Determine the [X, Y] coordinate at the center of the cell enclosing the given text.  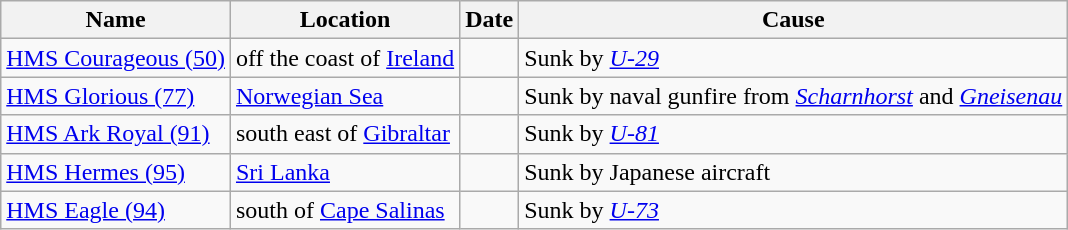
Name [116, 20]
Sunk by U-29 [794, 58]
Sunk by Japanese aircraft [794, 172]
south east of Gibraltar [344, 134]
Cause [794, 20]
Location [344, 20]
Date [490, 20]
HMS Hermes (95) [116, 172]
HMS Ark Royal (91) [116, 134]
Sri Lanka [344, 172]
Sunk by U-73 [794, 210]
HMS Glorious (77) [116, 96]
Norwegian Sea [344, 96]
HMS Courageous (50) [116, 58]
south of Cape Salinas [344, 210]
off the coast of Ireland [344, 58]
Sunk by naval gunfire from Scharnhorst and Gneisenau [794, 96]
Sunk by U-81 [794, 134]
HMS Eagle (94) [116, 210]
